Search for the cell housing the specified text and yield its (x, y) center coordinate. 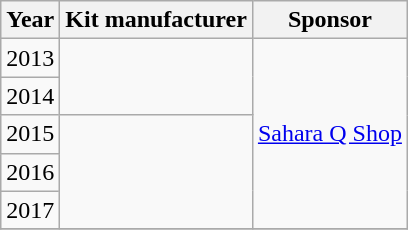
2015 (30, 134)
Kit manufacturer (156, 20)
2017 (30, 210)
2016 (30, 172)
2014 (30, 96)
2013 (30, 58)
Sponsor (330, 20)
Year (30, 20)
Sahara Q Shop (330, 134)
